Find where the given text appears and provide that cell's center as [x, y] coordinate. 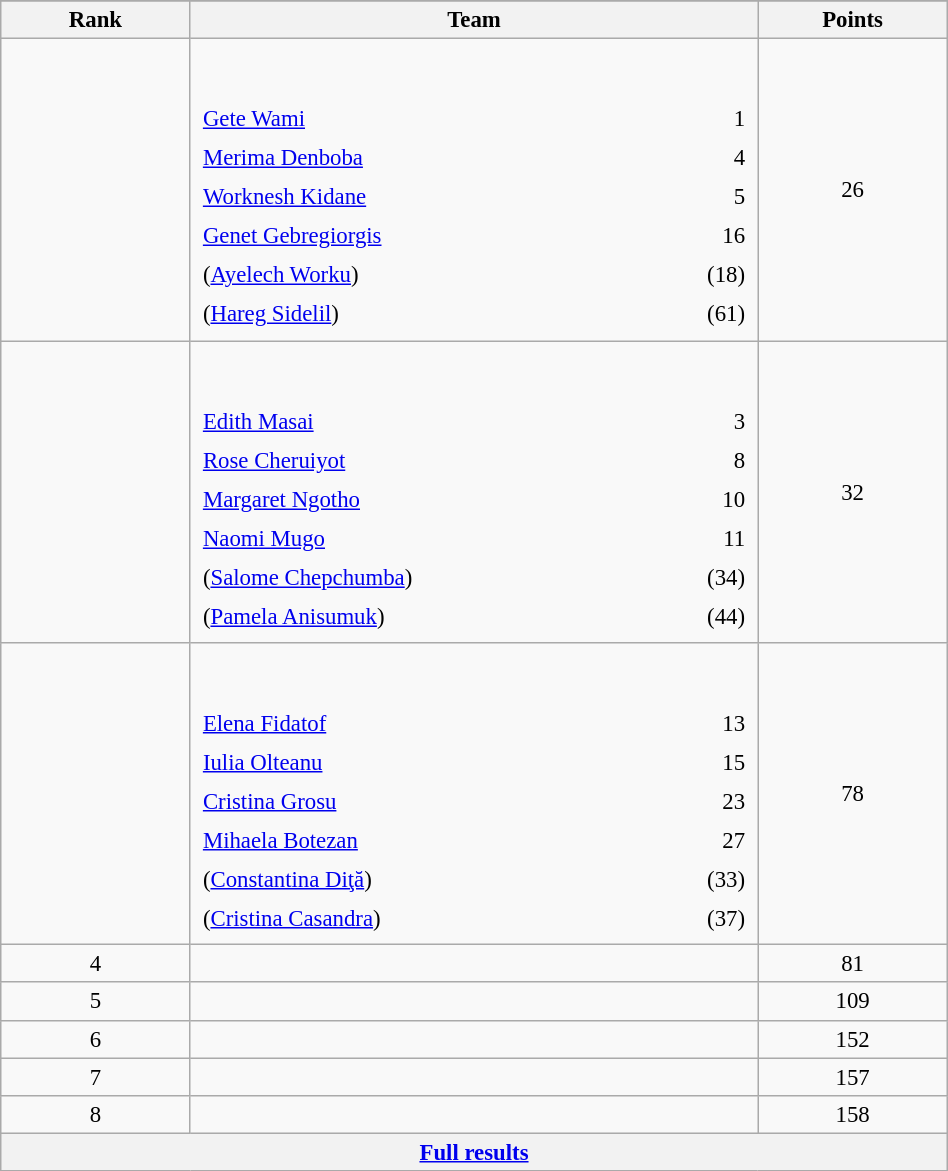
78 [852, 794]
109 [852, 1002]
Rank [96, 20]
(18) [695, 275]
Rose Cheruiyot [424, 460]
Gete Wami [417, 119]
1 [695, 119]
(Constantina Diţă) [417, 880]
Gete Wami 1 Merima Denboba 4 Worknesh Kidane 5 Genet Gebregiorgis 16 (Ayelech Worku) (18) (Hareg Sidelil) (61) [474, 190]
158 [852, 1114]
(Pamela Anisumuk) [424, 616]
Genet Gebregiorgis [417, 236]
Naomi Mugo [424, 538]
11 [700, 538]
(Ayelech Worku) [417, 275]
7 [96, 1077]
13 [694, 723]
Margaret Ngotho [424, 499]
Points [852, 20]
(Salome Chepchumba) [424, 577]
81 [852, 964]
(37) [694, 919]
23 [694, 801]
Full results [474, 1152]
(Hareg Sidelil) [417, 314]
27 [694, 840]
(33) [694, 880]
Edith Masai 3 Rose Cheruiyot 8 Margaret Ngotho 10 Naomi Mugo 11 (Salome Chepchumba) (34) (Pamela Anisumuk) (44) [474, 492]
(Cristina Casandra) [417, 919]
26 [852, 190]
15 [694, 762]
32 [852, 492]
16 [695, 236]
Elena Fidatof [417, 723]
10 [700, 499]
6 [96, 1039]
Mihaela Botezan [417, 840]
Edith Masai [424, 421]
Iulia Olteanu [417, 762]
152 [852, 1039]
Team [474, 20]
(34) [700, 577]
(44) [700, 616]
3 [700, 421]
Merima Denboba [417, 158]
Worknesh Kidane [417, 197]
Cristina Grosu [417, 801]
Elena Fidatof 13 Iulia Olteanu 15 Cristina Grosu 23 Mihaela Botezan 27 (Constantina Diţă) (33) (Cristina Casandra) (37) [474, 794]
157 [852, 1077]
(61) [695, 314]
